Return (x, y) of the center of cell containing provided text 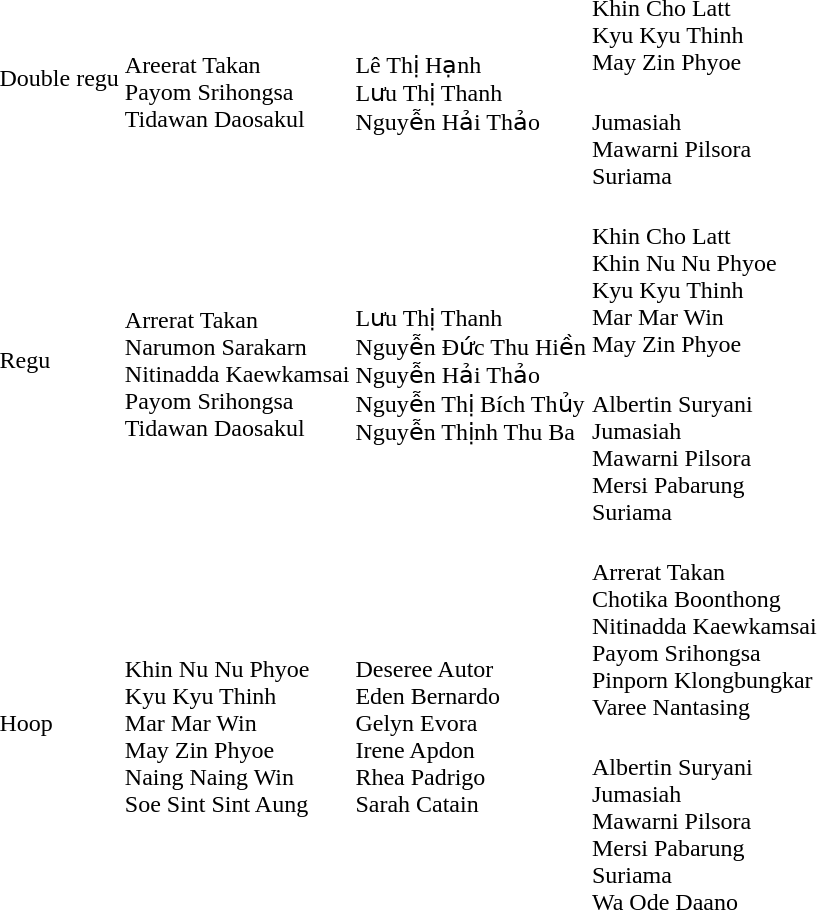
Lưu Thị ThanhNguyễn Đức Thu HiềnNguyễn Hải ThảoNguyễn Thị Bích ThủyNguyễn Thịnh Thu Ba (471, 360)
Arrerat TakanNarumon SarakarnNitinadda KaewkamsaiPayom SrihongsaTidawan Daosakul (237, 360)
